Detect which cell encompasses the target text, then output its [x, y] center coordinate. 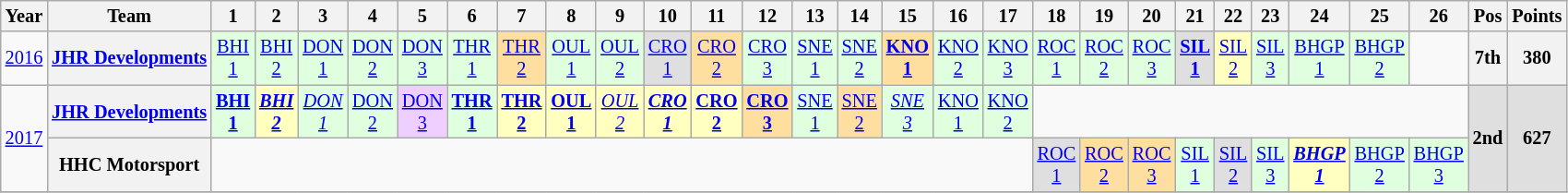
SNE3 [908, 112]
26 [1439, 16]
4 [373, 16]
20 [1152, 16]
Team [129, 16]
11 [716, 16]
2017 [24, 139]
21 [1195, 16]
25 [1380, 16]
627 [1537, 139]
7 [522, 16]
9 [620, 16]
Year [24, 16]
Pos [1489, 16]
3 [323, 16]
22 [1233, 16]
13 [814, 16]
15 [908, 16]
14 [860, 16]
2 [277, 16]
Points [1537, 16]
12 [767, 16]
24 [1319, 16]
7th [1489, 58]
18 [1057, 16]
HHC Motorsport [129, 164]
2016 [24, 58]
17 [1008, 16]
380 [1537, 58]
8 [571, 16]
5 [422, 16]
10 [668, 16]
23 [1270, 16]
2nd [1489, 139]
BHGP3 [1439, 164]
16 [958, 16]
KNO3 [1008, 58]
6 [472, 16]
1 [232, 16]
19 [1104, 16]
